Output the (X, Y) coordinate of the center of the cell containing the given text.  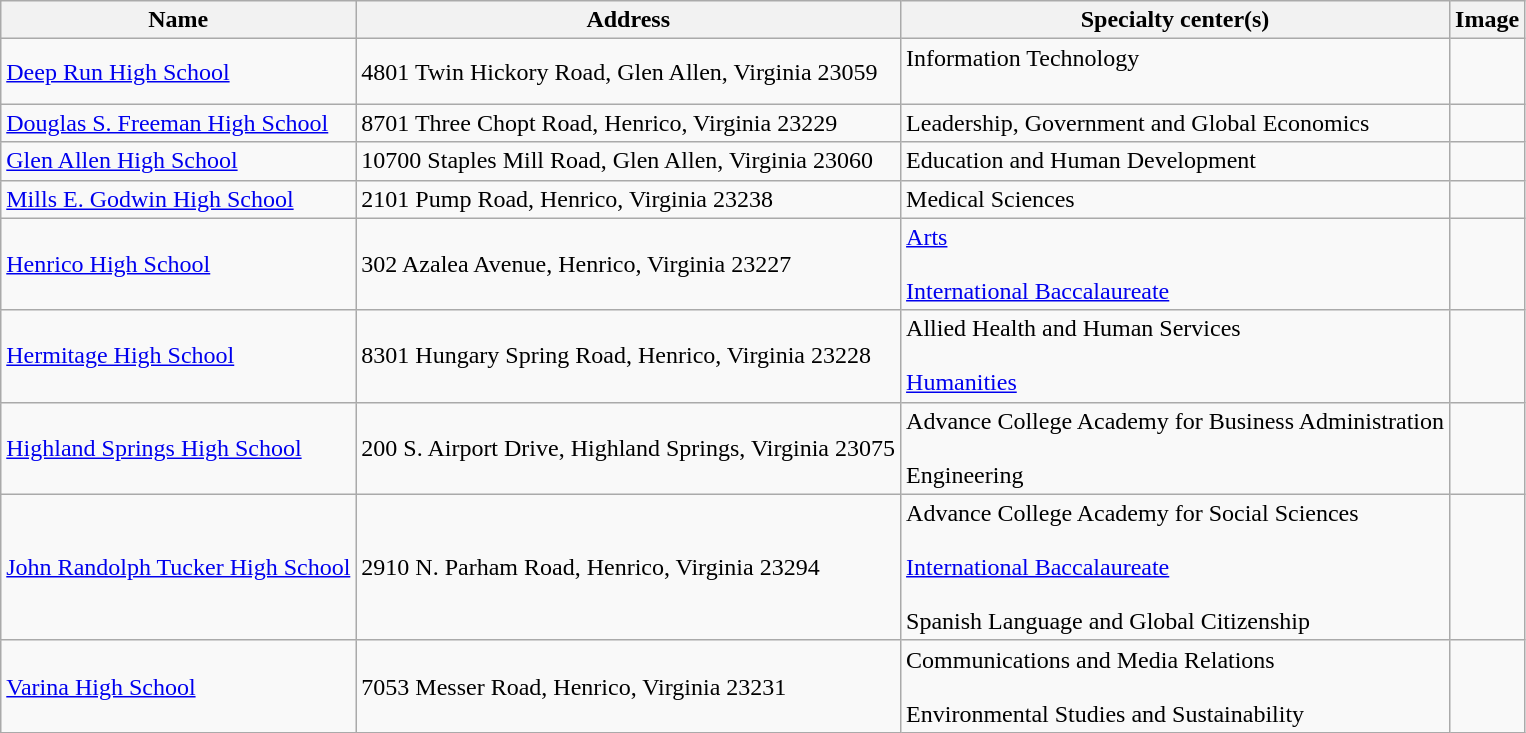
Highland Springs High School (178, 448)
Advance College Academy for Business AdministrationEngineering (1176, 448)
Communications and Media RelationsEnvironmental Studies and Sustainability (1176, 686)
Education and Human Development (1176, 161)
Specialty center(s) (1176, 20)
Douglas S. Freeman High School (178, 123)
Glen Allen High School (178, 161)
200 S. Airport Drive, Highland Springs, Virginia 23075 (628, 448)
Henrico High School (178, 264)
Image (1488, 20)
10700 Staples Mill Road, Glen Allen, Virginia 23060 (628, 161)
8301 Hungary Spring Road, Henrico, Virginia 23228 (628, 356)
Allied Health and Human ServicesHumanities (1176, 356)
Name (178, 20)
2101 Pump Road, Henrico, Virginia 23238 (628, 199)
Varina High School (178, 686)
John Randolph Tucker High School (178, 567)
Address (628, 20)
Information Technology (1176, 72)
ArtsInternational Baccalaureate (1176, 264)
8701 Three Chopt Road, Henrico, Virginia 23229 (628, 123)
Medical Sciences (1176, 199)
Mills E. Godwin High School (178, 199)
4801 Twin Hickory Road, Glen Allen, Virginia 23059 (628, 72)
Advance College Academy for Social SciencesInternational BaccalaureateSpanish Language and Global Citizenship (1176, 567)
7053 Messer Road, Henrico, Virginia 23231 (628, 686)
2910 N. Parham Road, Henrico, Virginia 23294 (628, 567)
Deep Run High School (178, 72)
302 Azalea Avenue, Henrico, Virginia 23227 (628, 264)
Leadership, Government and Global Economics (1176, 123)
Hermitage High School (178, 356)
